Detect which cell encompasses the target text, then output its [x, y] center coordinate. 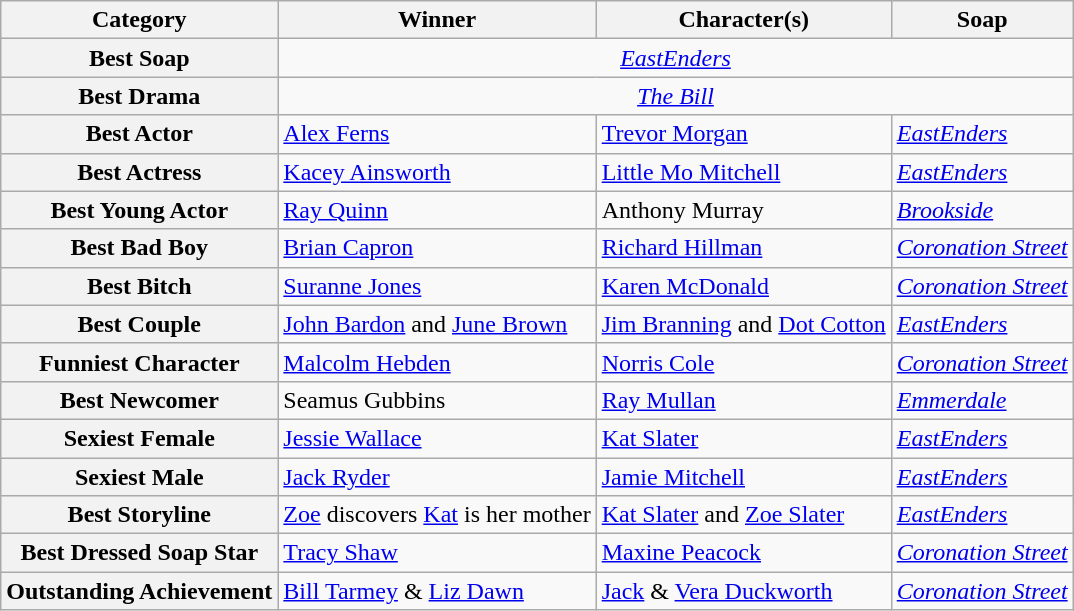
Sexiest Male [140, 477]
Outstanding Achievement [140, 591]
Best Couple [140, 324]
Jamie Mitchell [744, 477]
Best Actress [140, 172]
John Bardon and June Brown [437, 324]
Brookside [982, 210]
Jack & Vera Duckworth [744, 591]
Sexiest Female [140, 438]
Best Bitch [140, 286]
Karen McDonald [744, 286]
Trevor Morgan [744, 134]
Tracy Shaw [437, 553]
Best Storyline [140, 515]
Soap [982, 20]
Kacey Ainsworth [437, 172]
Best Young Actor [140, 210]
Malcolm Hebden [437, 362]
Anthony Murray [744, 210]
Zoe discovers Kat is her mother [437, 515]
Kat Slater [744, 438]
Little Mo Mitchell [744, 172]
Best Newcomer [140, 400]
Jessie Wallace [437, 438]
Jim Branning and Dot Cotton [744, 324]
Alex Ferns [437, 134]
The Bill [676, 96]
Jack Ryder [437, 477]
Ray Quinn [437, 210]
Bill Tarmey & Liz Dawn [437, 591]
Ray Mullan [744, 400]
Norris Cole [744, 362]
Brian Capron [437, 248]
Best Actor [140, 134]
Richard Hillman [744, 248]
Winner [437, 20]
Suranne Jones [437, 286]
Best Dressed Soap Star [140, 553]
Emmerdale [982, 400]
Best Bad Boy [140, 248]
Category [140, 20]
Best Soap [140, 58]
Kat Slater and Zoe Slater [744, 515]
Funniest Character [140, 362]
Character(s) [744, 20]
Maxine Peacock [744, 553]
Seamus Gubbins [437, 400]
Best Drama [140, 96]
